Identify which cell holds the provided text, then report its (x, y) central coordinate. 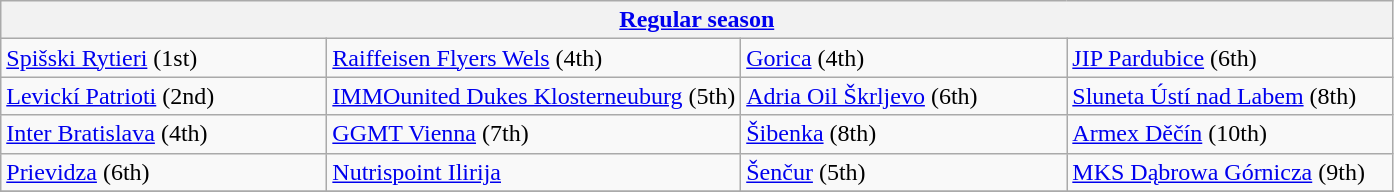
Armex Děčín (10th) (1230, 134)
JIP Pardubice (6th) (1230, 58)
IMMOunited Dukes Klosterneuburg (5th) (534, 96)
Inter Bratislava (4th) (164, 134)
Levickí Patrioti (2nd) (164, 96)
Adria Oil Škrljevo (6th) (904, 96)
Gorica (4th) (904, 58)
MKS Dąbrowa Górnicza (9th) (1230, 172)
GGMT Vienna (7th) (534, 134)
Šibenka (8th) (904, 134)
Raiffeisen Flyers Wels (4th) (534, 58)
Regular season (697, 20)
Sluneta Ústí nad Labem (8th) (1230, 96)
Nutrispoint Ilirija (534, 172)
Spišski Rytieri (1st) (164, 58)
Prievidza (6th) (164, 172)
Šenčur (5th) (904, 172)
